Search for the cell housing the specified text and yield its (x, y) center coordinate. 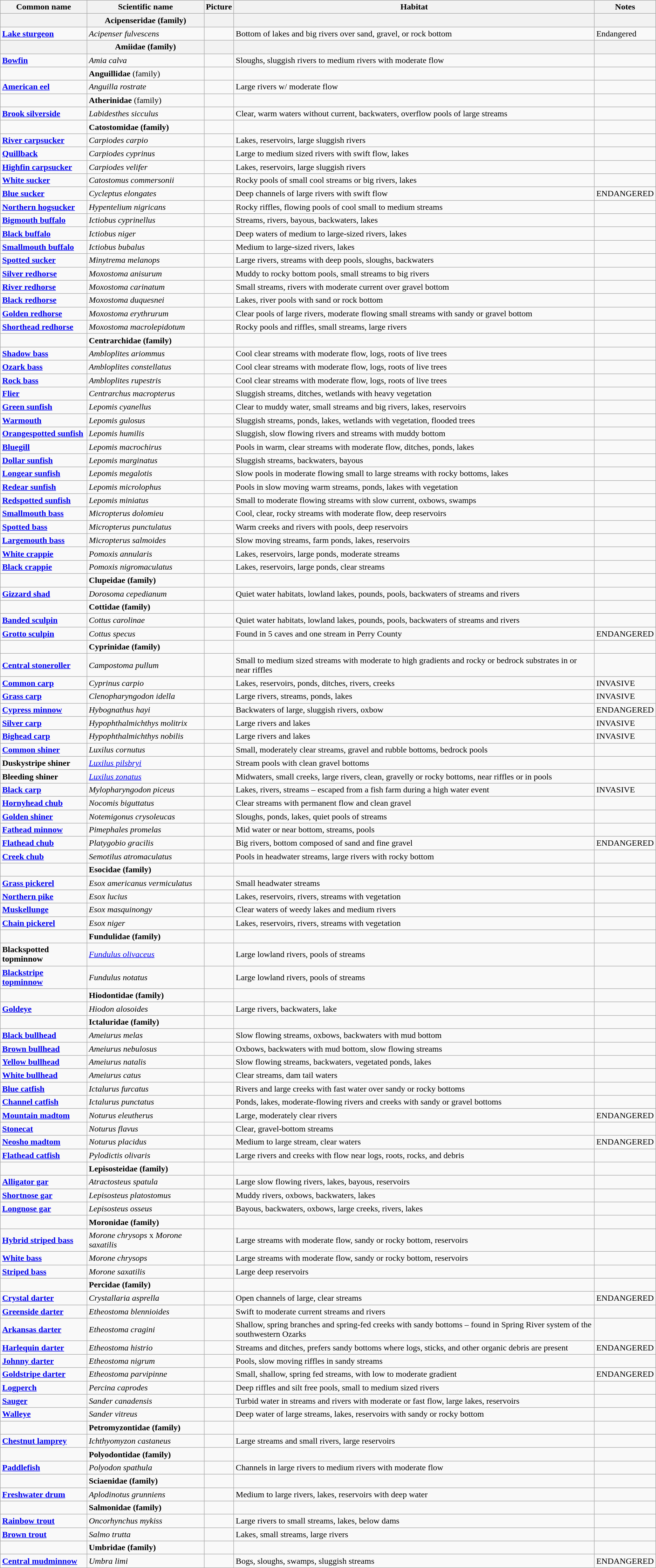
Luxilus pilsbryi (145, 763)
Esox lucius (145, 896)
Large rivers, streams with deep pools, sloughs, backwaters (414, 260)
Blackspotted topminnow (43, 954)
Fathead minnow (43, 830)
Channels in large rivers to medium rivers with moderate flow (414, 1467)
Pools in slow moving warm streams, ponds, lakes with vegetation (414, 487)
Large slow flowing rivers, lakes, bayous, reservoirs (414, 1182)
Ameiurus natalis (145, 1062)
Stream pools with clean gravel bottoms (414, 763)
Common name (43, 7)
Slow flowing streams, oxbows, backwaters with mud bottom (414, 1035)
Esox masquinongy (145, 910)
Black carp (43, 790)
Blue catfish (43, 1089)
Pylodictis olivaris (145, 1155)
Found in 5 caves and one stream in Perry County (414, 634)
Moxostoma duquesnei (145, 300)
Small to medium sized streams with moderate to high gradients and rocky or bedrock substrates in or near riffles (414, 665)
Flathead catfish (43, 1155)
Lakes, rivers, streams – escaped from a fish farm during a high water event (414, 790)
Chain pickerel (43, 923)
Muskellunge (43, 910)
Fundulus notatus (145, 977)
Gizzard shad (43, 594)
Stonecat (43, 1129)
Shorthead redhorse (43, 327)
Lakes, reservoirs, large ponds, moderate streams (414, 553)
Shortnose gar (43, 1195)
Large rivers, backwaters, lake (414, 1009)
River carpsucker (43, 140)
Sciaenidae (family) (145, 1481)
Salmonidae (family) (145, 1508)
Ictalurus punctatus (145, 1102)
Smallmouth buffalo (43, 247)
Lepomis marginatus (145, 460)
Pomoxis annularis (145, 553)
Sauger (43, 1401)
Muddy to rocky bottom pools, small streams to big rivers (414, 274)
Black buffalo (43, 234)
Micropterus dolomieu (145, 514)
Lepomis cyanellus (145, 407)
Hornyhead chub (43, 803)
Central stoneroller (43, 665)
Streams, rivers, bayous, backwaters, lakes (414, 220)
Nocomis biguttatus (145, 803)
Large, moderately clear rivers (414, 1115)
Pools in headwater streams, large rivers with rocky bottom (414, 857)
Small to moderate flowing streams with slow current, oxbows, swamps (414, 500)
Bowfin (43, 60)
Rocky pools of small cool streams or big rivers, lakes (414, 180)
Common shiner (43, 750)
Ictiobus bubalus (145, 247)
Ictalurus furcatus (145, 1089)
Cool, clear, rocky streams with moderate flow, deep reservoirs (414, 514)
Flier (43, 394)
Mylopharyngodon piceus (145, 790)
Medium to large rivers, lakes, reservoirs with deep water (414, 1494)
Brown trout (43, 1534)
Carpiodes carpio (145, 140)
River redhorse (43, 287)
Paddlefish (43, 1467)
White bass (43, 1258)
Noturus placidus (145, 1142)
Micropterus punctulatus (145, 527)
Large rivers w/ moderate flow (414, 87)
White sucker (43, 180)
Semotilus atromaculatus (145, 857)
Large rivers, streams, ponds, lakes (414, 696)
Atractosteus spatula (145, 1182)
Smallmouth bass (43, 514)
Dorosoma cepedianum (145, 594)
Sluggish streams, backwaters, bayous (414, 460)
Scientific name (145, 7)
Ictiobus cyprinellus (145, 220)
Ictiobus niger (145, 234)
Large to medium sized rivers with swift flow, lakes (414, 153)
Grass carp (43, 696)
Moxostoma macrolepidotum (145, 327)
Fundulidae (family) (145, 936)
Rock bass (43, 380)
Moronidae (family) (145, 1222)
Lepomis megalotis (145, 474)
Slow flowing streams, backwaters, vegetated ponds, lakes (414, 1062)
Sander vitreus (145, 1414)
Notemigonus crysoleucas (145, 817)
Small, shallow, spring fed streams, with low to moderate gradient (414, 1374)
Golden shiner (43, 817)
Pools, slow moving riffles in sandy streams (414, 1361)
Creek chub (43, 857)
Spotted sucker (43, 260)
Northern pike (43, 896)
Highfin carpsucker (43, 167)
Midwaters, small creeks, large rivers, clean, gravelly or rocky bottoms, near riffles or in pools (414, 776)
Sander canadensis (145, 1401)
Rainbow trout (43, 1521)
Minytrema melanops (145, 260)
Centrarchidae (family) (145, 340)
Labidesthes sicculus (145, 114)
Etheostoma parvipinne (145, 1374)
Yellow bullhead (43, 1062)
Blue sucker (43, 194)
Clear, warm waters without current, backwaters, overflow pools of large streams (414, 114)
Lepomis miniatus (145, 500)
Ichthyomyzon castaneus (145, 1441)
American eel (43, 87)
Quillback (43, 153)
Cyprinidae (family) (145, 647)
Central mudminnow (43, 1561)
Cottidae (family) (145, 607)
Lakes, river pools with sand or rock bottom (414, 300)
Bluegill (43, 447)
Large rivers and creeks with flow near logs, roots, rocks, and debris (414, 1155)
Open channels of large, clear streams (414, 1298)
Alligator gar (43, 1182)
Flathead chub (43, 843)
Clear pools of large rivers, moderate flowing small streams with sandy or gravel bottom (414, 314)
Slow moving streams, farm ponds, lakes, reservoirs (414, 540)
Etheostoma cragini (145, 1330)
Backwaters of large, sluggish rivers, oxbow (414, 710)
Largemouth bass (43, 540)
Lakes, reservoirs, ponds, ditches, rivers, creeks (414, 683)
Medium to large-sized rivers, lakes (414, 247)
Deep water of large streams, lakes, reservoirs with sandy or rocky bottom (414, 1414)
Warmouth (43, 420)
Anguilla rostrate (145, 87)
Bogs, sloughs, swamps, sluggish streams (414, 1561)
Moxostoma erythrurum (145, 314)
Percina caprodes (145, 1388)
Deep channels of large rivers with swift flow (414, 194)
Freshwater drum (43, 1494)
Carpiodes cyprinus (145, 153)
Dollar sunfish (43, 460)
Redear sunfish (43, 487)
Hybognathus hayi (145, 710)
Morone saxatilis (145, 1271)
Percidae (family) (145, 1285)
Campostoma pullum (145, 665)
Sloughs, sluggish rivers to medium rivers with moderate flow (414, 60)
Clear to muddy water, small streams and big rivers, lakes, reservoirs (414, 407)
Hiodontidae (family) (145, 995)
Shallow, spring branches and spring-fed creeks with sandy bottoms – found in Spring River system of the southwestern Ozarks (414, 1330)
Luxilus zonatus (145, 776)
Pimephales promelas (145, 830)
Etheostoma histrio (145, 1348)
Morone chrysops x Morone saxatilis (145, 1240)
Brown bullhead (43, 1048)
Rivers and large creeks with fast water over sandy or rocky bottoms (414, 1089)
Bleeding shiner (43, 776)
Longnose gar (43, 1209)
Sluggish streams, ditches, wetlands with heavy vegetation (414, 394)
Green sunfish (43, 407)
Micropterus salmoides (145, 540)
Clear streams with permanent flow and clean gravel (414, 803)
Clear, gravel-bottom streams (414, 1129)
Centrarchus macropterus (145, 394)
Lepisosteidae (family) (145, 1169)
Mountain madtom (43, 1115)
Etheostoma nigrum (145, 1361)
Acipenseridae (family) (145, 20)
Big rivers, bottom composed of sand and fine gravel (414, 843)
Walleye (43, 1414)
Picture (219, 7)
Crystallaria asprella (145, 1298)
Goldeye (43, 1009)
Hybrid striped bass (43, 1240)
Etheostoma blennioides (145, 1312)
Atherinidae (family) (145, 100)
Lepisosteus osseus (145, 1209)
Acipenser fulvescens (145, 34)
Noturus eleutherus (145, 1115)
Ambloplites rupestris (145, 380)
Warm creeks and rivers with pools, deep reservoirs (414, 527)
Deep riffles and silt free pools, small to medium sized rivers (414, 1388)
Ambloplites constellatus (145, 367)
Johnny darter (43, 1361)
Sluggish, slow flowing rivers and streams with muddy bottom (414, 434)
Rocky riffles, flowing pools of cool small to medium streams (414, 207)
Small headwater streams (414, 883)
Ameiurus nebulosus (145, 1048)
Bigmouth buffalo (43, 220)
Cottus carolinae (145, 620)
Neosho madtom (43, 1142)
Mid water or near bottom, streams, pools (414, 830)
Clupeidae (family) (145, 580)
Salmo trutta (145, 1534)
Lakes, reservoirs, large ponds, clear streams (414, 567)
Logperch (43, 1388)
Turbid water in streams and rivers with moderate or fast flow, large lakes, reservoirs (414, 1401)
Oxbows, backwaters with mud bottom, slow flowing streams (414, 1048)
Lake sturgeon (43, 34)
Sloughs, ponds, lakes, quiet pools of streams (414, 817)
Redspotted sunfish (43, 500)
Greenside darter (43, 1312)
Hiodon alosoides (145, 1009)
Anguillidae (family) (145, 74)
Morone chrysops (145, 1258)
Cyprinus carpio (145, 683)
Goldstripe darter (43, 1374)
Ictaluridae (family) (145, 1022)
Black redhorse (43, 300)
Longear sunfish (43, 474)
Brook silverside (43, 114)
Lepomis macrochirus (145, 447)
Hypophthalmichthys nobilis (145, 736)
Hypentelium nigricans (145, 207)
Crystal darter (43, 1298)
Common carp (43, 683)
Medium to large stream, clear waters (414, 1142)
Golden redhorse (43, 314)
Polyodontidae (family) (145, 1454)
Small streams, rivers with moderate current over gravel bottom (414, 287)
Esox niger (145, 923)
Rocky pools and riffles, small streams, large rivers (414, 327)
Catostomidae (family) (145, 127)
Muddy rivers, oxbows, backwaters, lakes (414, 1195)
Umbra limi (145, 1561)
Duskystripe shiner (43, 763)
Carpiodes velifer (145, 167)
Slow pools in moderate flowing small to large streams with rocky bottoms, lakes (414, 474)
Endangered (625, 34)
Cottus specus (145, 634)
Hypophthalmichthys molitrix (145, 723)
Ambloplites ariommus (145, 353)
White bullhead (43, 1075)
Blackstripe topminnow (43, 977)
Esocidae (family) (145, 870)
Cypress minnow (43, 710)
Bayous, backwaters, oxbows, large creeks, rivers, lakes (414, 1209)
Notes (625, 7)
Ozark bass (43, 367)
Pomoxis nigromaculatus (145, 567)
Harlequin darter (43, 1348)
Clear streams, dam tail waters (414, 1075)
Banded sculpin (43, 620)
Arkansas darter (43, 1330)
Silver carp (43, 723)
Streams and ditches, prefers sandy bottoms where logs, sticks, and other organic debris are present (414, 1348)
Striped bass (43, 1271)
Large rivers to small streams, lakes, below dams (414, 1521)
Spotted bass (43, 527)
Lepomis humilis (145, 434)
Silver redhorse (43, 274)
Clenopharyngodon idella (145, 696)
White crappie (43, 553)
Luxilus cornutus (145, 750)
Large deep reservoirs (414, 1271)
Grass pickerel (43, 883)
Deep waters of medium to large-sized rivers, lakes (414, 234)
Fundulus olivaceus (145, 954)
Habitat (414, 7)
Pools in warm, clear streams with moderate flow, ditches, ponds, lakes (414, 447)
Orangespotted sunfish (43, 434)
Northern hogsucker (43, 207)
Cycleptus elongates (145, 194)
Moxostoma carinatum (145, 287)
Platygobio gracilis (145, 843)
Amiidae (family) (145, 47)
Umbridae (family) (145, 1548)
Black crappie (43, 567)
Clear waters of weedy lakes and medium rivers (414, 910)
Small, moderately clear streams, gravel and rubble bottoms, bedrock pools (414, 750)
Sluggish streams, ponds, lakes, wetlands with vegetation, flooded trees (414, 420)
Ameiurus catus (145, 1075)
Catostomus commersonii (145, 180)
Noturus flavus (145, 1129)
Swift to moderate current streams and rivers (414, 1312)
Lepisosteus platostomus (145, 1195)
Channel catfish (43, 1102)
Aplodinotus grunniens (145, 1494)
Large streams and small rivers, large reservoirs (414, 1441)
Grotto sculpin (43, 634)
Bottom of lakes and big rivers over sand, gravel, or rock bottom (414, 34)
Petromyzontidae (family) (145, 1428)
Black bullhead (43, 1035)
Ponds, lakes, moderate-flowing rivers and creeks with sandy or gravel bottoms (414, 1102)
Moxostoma anisurum (145, 274)
Polyodon spathula (145, 1467)
Chestnut lamprey (43, 1441)
Ameiurus melas (145, 1035)
Oncorhynchus mykiss (145, 1521)
Amia calva (145, 60)
Esox americanus vermiculatus (145, 883)
Lepomis microlophus (145, 487)
Lepomis gulosus (145, 420)
Bighead carp (43, 736)
Lakes, small streams, large rivers (414, 1534)
Shadow bass (43, 353)
